Return (X, Y) of the center of cell containing provided text 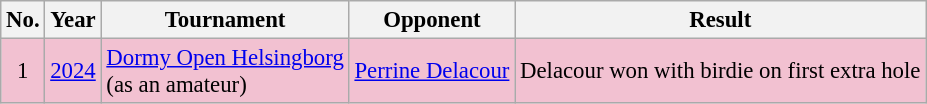
Perrine Delacour (432, 72)
Delacour won with birdie on first extra hole (720, 72)
Opponent (432, 20)
Tournament (225, 20)
2024 (73, 72)
Result (720, 20)
No. (23, 20)
1 (23, 72)
Dormy Open Helsingborg(as an amateur) (225, 72)
Year (73, 20)
